For the text-containing cell, return its midpoint in [x, y] coordinate format. 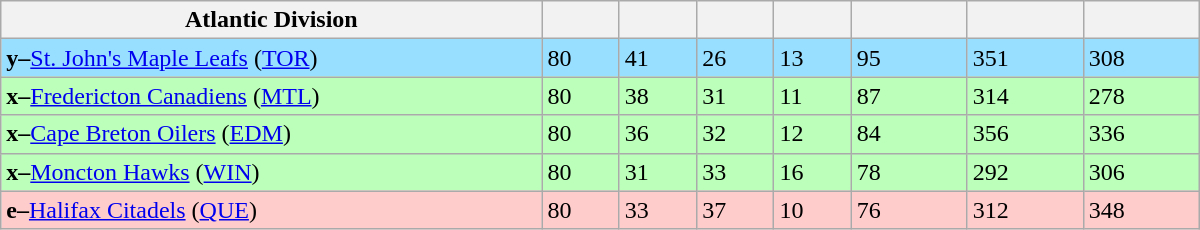
36 [658, 134]
348 [1141, 210]
84 [909, 134]
356 [1025, 134]
10 [812, 210]
e–Halifax Citadels (QUE) [272, 210]
Atlantic Division [272, 20]
306 [1141, 172]
16 [812, 172]
312 [1025, 210]
13 [812, 58]
32 [736, 134]
292 [1025, 172]
78 [909, 172]
37 [736, 210]
76 [909, 210]
308 [1141, 58]
x–Fredericton Canadiens (MTL) [272, 96]
351 [1025, 58]
x–Moncton Hawks (WIN) [272, 172]
278 [1141, 96]
12 [812, 134]
y–St. John's Maple Leafs (TOR) [272, 58]
38 [658, 96]
26 [736, 58]
87 [909, 96]
41 [658, 58]
95 [909, 58]
x–Cape Breton Oilers (EDM) [272, 134]
11 [812, 96]
336 [1141, 134]
314 [1025, 96]
